Extract the [X, Y] coordinate from the center of the cell holding the provided text.  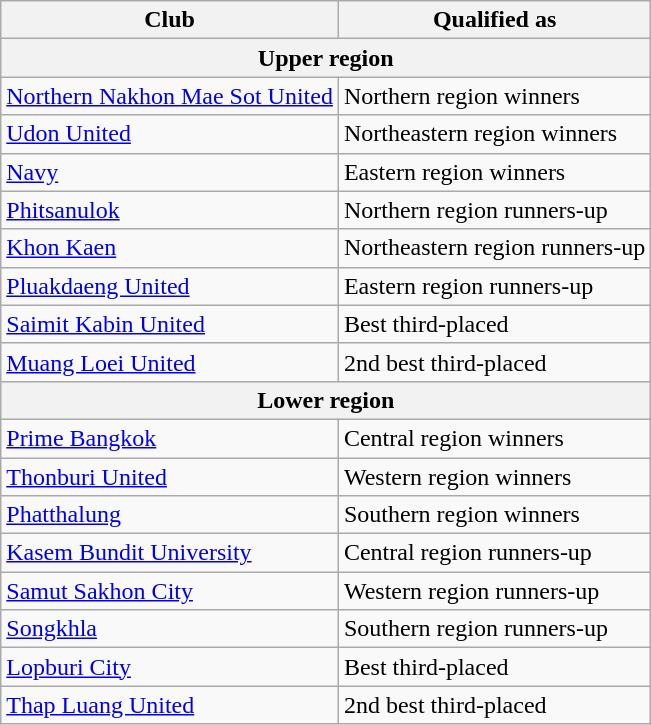
Lower region [326, 400]
Central region winners [494, 438]
Club [170, 20]
Northeastern region winners [494, 134]
Northern region winners [494, 96]
Navy [170, 172]
Northeastern region runners-up [494, 248]
Songkhla [170, 629]
Phatthalung [170, 515]
Western region winners [494, 477]
Phitsanulok [170, 210]
Khon Kaen [170, 248]
Southern region runners-up [494, 629]
Northern Nakhon Mae Sot United [170, 96]
Thap Luang United [170, 705]
Western region runners-up [494, 591]
Udon United [170, 134]
Northern region runners-up [494, 210]
Thonburi United [170, 477]
Southern region winners [494, 515]
Muang Loei United [170, 362]
Pluakdaeng United [170, 286]
Upper region [326, 58]
Qualified as [494, 20]
Eastern region winners [494, 172]
Central region runners-up [494, 553]
Saimit Kabin United [170, 324]
Kasem Bundit University [170, 553]
Prime Bangkok [170, 438]
Samut Sakhon City [170, 591]
Eastern region runners-up [494, 286]
Lopburi City [170, 667]
